Identify which cell holds the provided text, then report its (x, y) central coordinate. 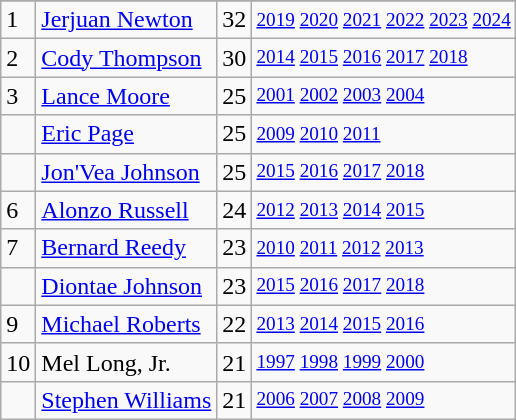
Mel Long, Jr. (126, 362)
Jon'Vea Johnson (126, 172)
10 (18, 362)
Jerjuan Newton (126, 20)
3 (18, 96)
2019 2020 2021 2022 2023 2024 (384, 20)
2009 2010 2011 (384, 134)
Stephen Williams (126, 400)
22 (234, 324)
32 (234, 20)
Lance Moore (126, 96)
1997 1998 1999 2000 (384, 362)
Bernard Reedy (126, 248)
9 (18, 324)
2012 2013 2014 2015 (384, 210)
Eric Page (126, 134)
1 (18, 20)
2006 2007 2008 2009 (384, 400)
2014 2015 2016 2017 2018 (384, 58)
30 (234, 58)
Alonzo Russell (126, 210)
Diontae Johnson (126, 286)
6 (18, 210)
Michael Roberts (126, 324)
2013 2014 2015 2016 (384, 324)
Cody Thompson (126, 58)
2001 2002 2003 2004 (384, 96)
7 (18, 248)
2010 2011 2012 2013 (384, 248)
2 (18, 58)
24 (234, 210)
